For the text-containing cell, return its midpoint in [x, y] coordinate format. 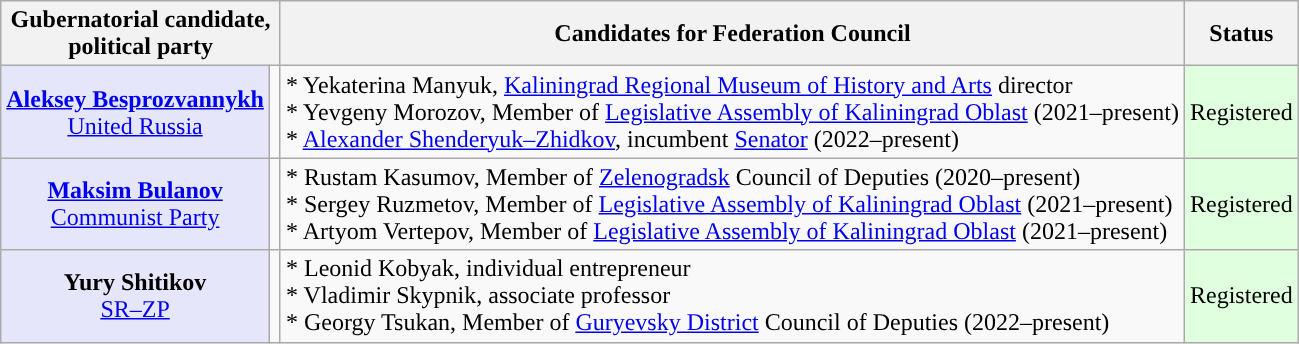
Maksim BulanovCommunist Party [136, 204]
Aleksey BesprozvannykhUnited Russia [136, 112]
Status [1242, 34]
Candidates for Federation Council [732, 34]
Gubernatorial candidate,political party [141, 34]
Yury ShitikovSR–ZP [136, 296]
